Return (x, y) of the center of cell containing provided text 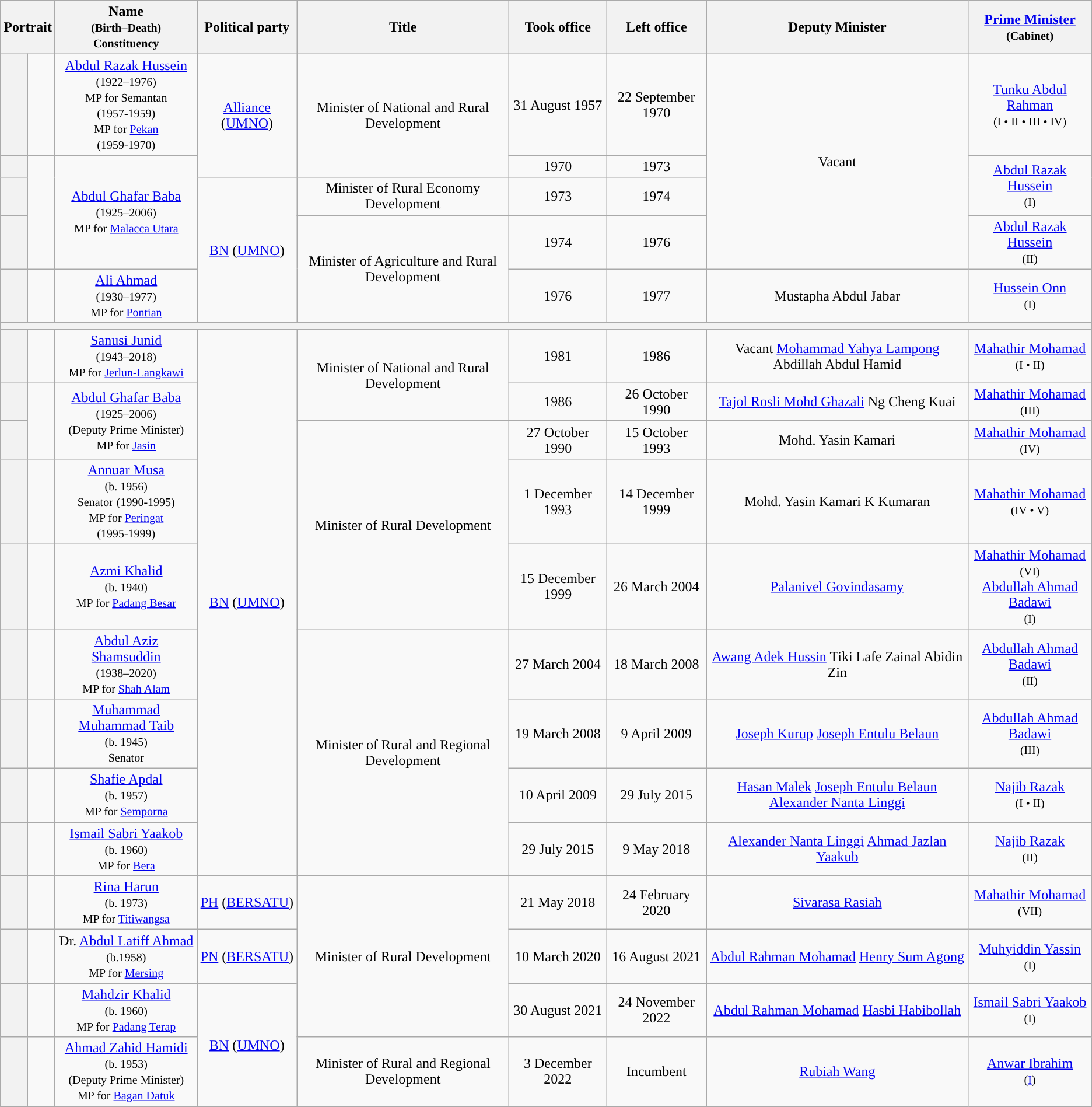
9 April 2009 (657, 734)
Mahathir Mohamad(IV • V) (1030, 501)
Incumbent (657, 1071)
Ismail Sabri Yaakob(b. 1960)MP for Bera (126, 849)
31 August 1957 (558, 105)
15 October 1993 (657, 440)
Abdullah Ahmad Badawi(II) (1030, 664)
Rubiah Wang (838, 1071)
18 March 2008 (657, 664)
Abdul Razak Hussein(1922–1976)MP for Semantan (1957-1959) MP for Pekan (1959-1970) (126, 105)
Joseph Kurup Joseph Entulu Belaun (838, 734)
PN (BERSATU) (247, 956)
Abdul Rahman Mohamad Hasbi Habibollah (838, 1010)
Mustapha Abdul Jabar (838, 296)
Najib Razak(II) (1030, 849)
30 August 2021 (558, 1010)
Sivarasa Rasiah (838, 903)
Mahdzir Khalid(b. 1960)MP for Padang Terap (126, 1010)
1970 (558, 166)
15 December 1999 (558, 586)
Left office (657, 27)
21 May 2018 (558, 903)
Tunku Abdul Rahman(I • II • III • IV) (1030, 105)
Rina Harun(b. 1973)MP for Titiwangsa (126, 903)
Najib Razak(I • II) (1030, 795)
Portrait (28, 27)
Alexander Nanta Linggi Ahmad Jazlan Yaakub (838, 849)
Hasan Malek Joseph Entulu Belaun Alexander Nanta Linggi (838, 795)
Mohd. Yasin Kamari K Kumaran (838, 501)
Mahathir Mohamad(I • II) (1030, 356)
Muhyiddin Yassin(I) (1030, 956)
22 September 1970 (657, 105)
Took office (558, 27)
19 March 2008 (558, 734)
Annuar Musa(b. 1956)Senator (1990-1995)MP for Peringat (1995-1999) (126, 501)
Abdul Ghafar Baba(1925–2006) (Deputy Prime Minister) MP for Jasin (126, 421)
Palanivel Govindasamy (838, 586)
Abdul Razak Hussein(II) (1030, 242)
Mahathir Mohamad(IV) (1030, 440)
Abdul Rahman Mohamad Henry Sum Agong (838, 956)
Deputy Minister (838, 27)
Hussein Onn(I) (1030, 296)
PH (BERSATU) (247, 903)
Mahathir Mohamad(VI)Abdullah Ahmad Badawi(I) (1030, 586)
Prime Minister(Cabinet) (1030, 27)
Dr. Abdul Latiff Ahmad(b.1958)MP for Mersing (126, 956)
Vacant (838, 162)
Alliance (UMNO) (247, 116)
Shafie Apdal(b. 1957)MP for Semporna (126, 795)
Mahathir Mohamad(III) (1030, 401)
Awang Adek Hussin Tiki Lafe Zainal Abidin Zin (838, 664)
1981 (558, 356)
10 April 2009 (558, 795)
Azmi Khalid(b. 1940)MP for Padang Besar (126, 586)
Title (403, 27)
24 November 2022 (657, 1010)
Muhammad Muhammad Taib(b. 1945)Senator (126, 734)
Minister of Rural Economy Development (403, 196)
1 December 1993 (558, 501)
Abdul Aziz Shamsuddin(1938–2020)MP for Shah Alam (126, 664)
Tajol Rosli Mohd Ghazali Ng Cheng Kuai (838, 401)
Mahathir Mohamad(VII) (1030, 903)
Political party (247, 27)
27 March 2004 (558, 664)
24 February 2020 (657, 903)
1977 (657, 296)
Abdul Ghafar Baba(1925–2006)MP for Malacca Utara (126, 212)
Abdullah Ahmad Badawi(III) (1030, 734)
16 August 2021 (657, 956)
Sanusi Junid(1943–2018)MP for Jerlun-Langkawi (126, 356)
27 October 1990 (558, 440)
Name(Birth–Death)Constituency (126, 27)
Anwar Ibrahim(I) (1030, 1071)
9 May 2018 (657, 849)
26 March 2004 (657, 586)
Ismail Sabri Yaakob(I) (1030, 1010)
Minister of Agriculture and Rural Development (403, 269)
Abdul Razak Hussein(I) (1030, 186)
Ahmad Zahid Hamidi(b. 1953)(Deputy Prime Minister)MP for Bagan Datuk (126, 1071)
3 December 2022 (558, 1071)
26 October 1990 (657, 401)
Mohd. Yasin Kamari (838, 440)
Ali Ahmad(1930–1977)MP for Pontian (126, 296)
Vacant Mohammad Yahya Lampong Abdillah Abdul Hamid (838, 356)
10 March 2020 (558, 956)
14 December 1999 (657, 501)
